Capture the cell that displays the provided text and extract its [x, y] central coordinate. 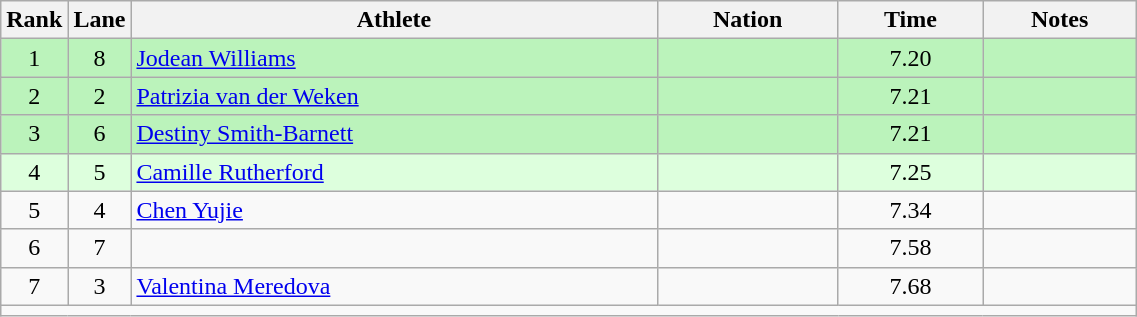
8 [100, 58]
7.25 [910, 172]
Jodean Williams [394, 58]
Time [910, 20]
Notes [1060, 20]
Nation [748, 20]
7.34 [910, 210]
Athlete [394, 20]
Chen Yujie [394, 210]
Rank [34, 20]
Patrizia van der Weken [394, 96]
Valentina Meredova [394, 286]
1 [34, 58]
Lane [100, 20]
7.20 [910, 58]
7.68 [910, 286]
Camille Rutherford [394, 172]
Destiny Smith-Barnett [394, 134]
7.58 [910, 248]
